From the cell containing the given text, extract its center point as [X, Y] coordinate. 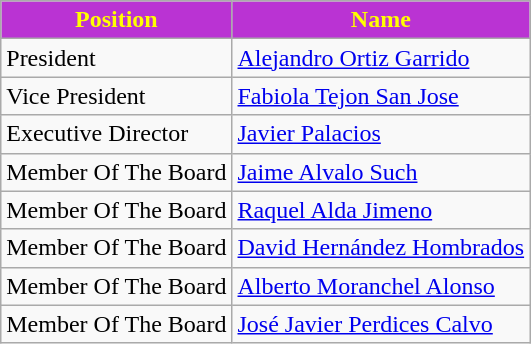
Position [116, 20]
José Javier Perdices Calvo [381, 324]
Javier Palacios [381, 134]
Fabiola Tejon San Jose [381, 96]
Jaime Alvalo Such [381, 172]
Vice President [116, 96]
Executive Director [116, 134]
Raquel Alda Jimeno [381, 210]
President [116, 58]
David Hernández Hombrados [381, 248]
Alejandro Ortiz Garrido [381, 58]
Name [381, 20]
Alberto Moranchel Alonso [381, 286]
